Find where the given text appears and provide that cell's center as (X, Y) coordinate. 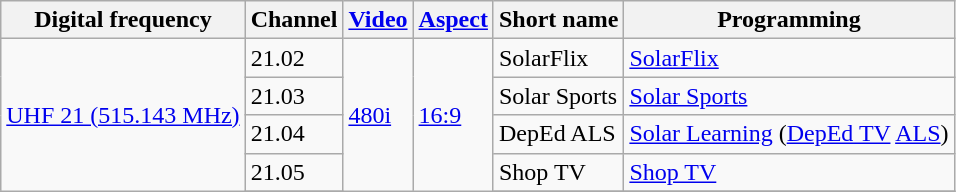
480i (378, 115)
Channel (294, 20)
21.04 (294, 134)
Programming (789, 20)
Short name (558, 20)
21.02 (294, 58)
21.03 (294, 96)
Solar Learning (DepEd TV ALS) (789, 134)
21.05 (294, 172)
Aspect (453, 20)
16:9 (453, 115)
Digital frequency (123, 20)
Video (378, 20)
DepEd ALS (558, 134)
UHF 21 (515.143 MHz) (123, 115)
